From the cell containing the given text, extract its center point as (x, y) coordinate. 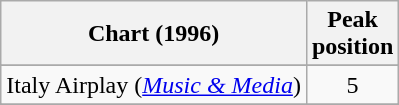
5 (352, 85)
Peakposition (352, 34)
Chart (1996) (154, 34)
Italy Airplay (Music & Media) (154, 85)
